Provide the [x, y] coordinate of the cell's center where the given text is located.  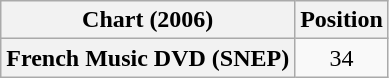
Chart (2006) [148, 20]
Position [342, 20]
French Music DVD (SNEP) [148, 58]
34 [342, 58]
